For the text-containing cell, return its midpoint in [X, Y] coordinate format. 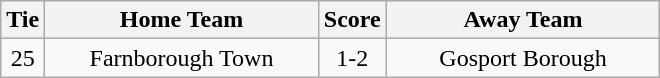
Away Team [523, 20]
1-2 [352, 58]
Farnborough Town [182, 58]
Score [352, 20]
Home Team [182, 20]
25 [23, 58]
Gosport Borough [523, 58]
Tie [23, 20]
